Capture the cell that displays the provided text and extract its (X, Y) central coordinate. 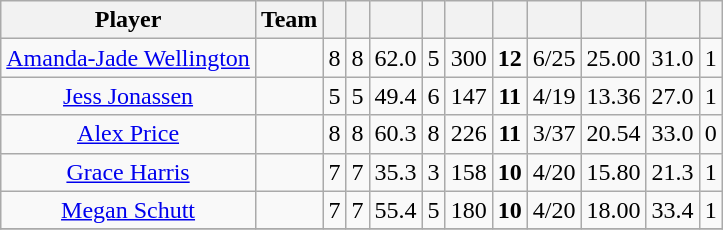
25.00 (614, 58)
18.00 (614, 210)
226 (468, 134)
300 (468, 58)
6/25 (554, 58)
15.80 (614, 172)
Megan Schutt (128, 210)
4/19 (554, 96)
31.0 (672, 58)
21.3 (672, 172)
27.0 (672, 96)
20.54 (614, 134)
Jess Jonassen (128, 96)
147 (468, 96)
3/37 (554, 134)
13.36 (614, 96)
158 (468, 172)
33.0 (672, 134)
3 (434, 172)
Team (289, 20)
33.4 (672, 210)
62.0 (396, 58)
60.3 (396, 134)
Amanda-Jade Wellington (128, 58)
6 (434, 96)
12 (510, 58)
49.4 (396, 96)
Grace Harris (128, 172)
0 (710, 134)
180 (468, 210)
Player (128, 20)
Alex Price (128, 134)
35.3 (396, 172)
55.4 (396, 210)
